Locate the cell with the specified text and output its (X, Y) center coordinate. 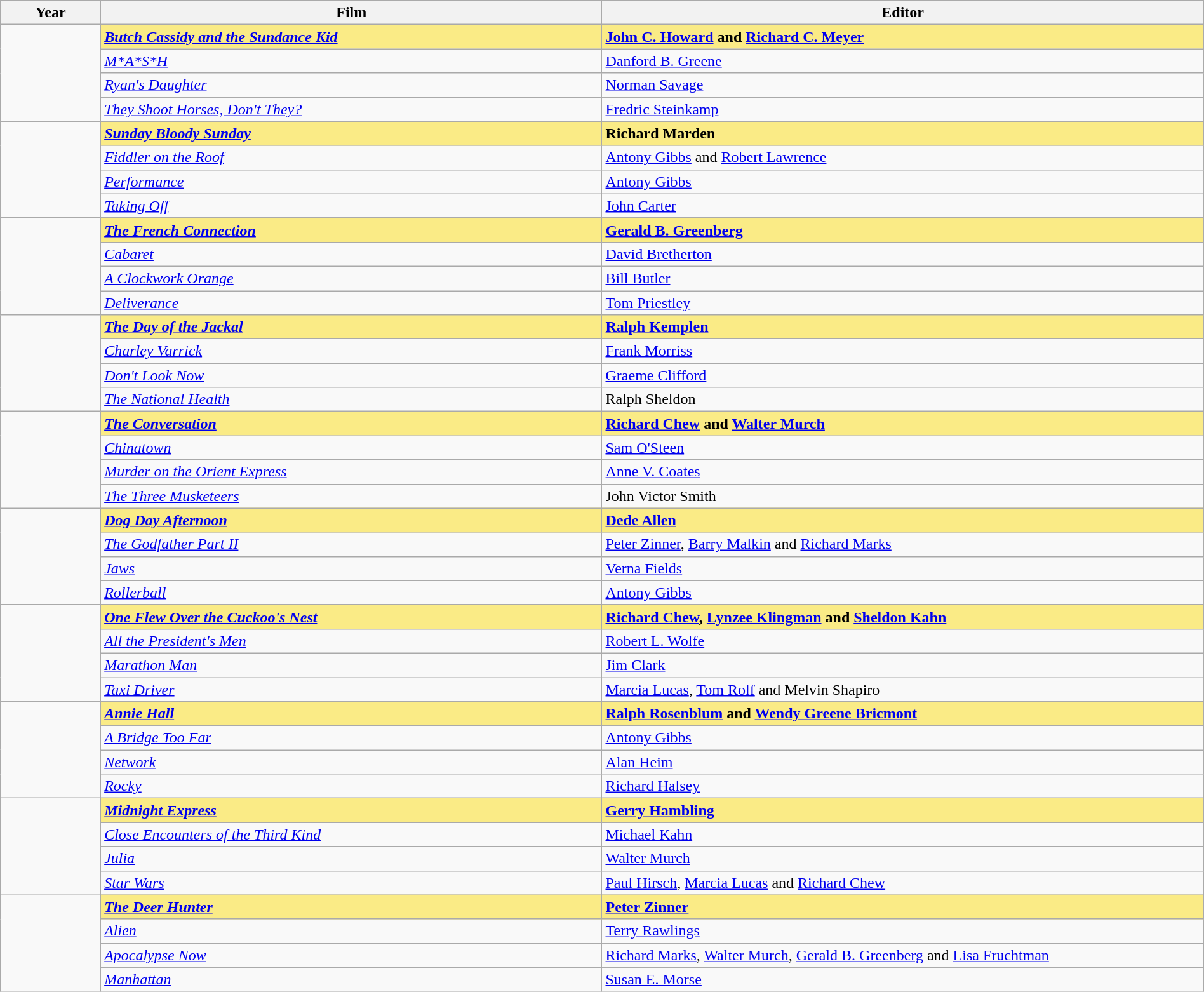
Editor (903, 13)
A Bridge Too Far (352, 738)
Film (352, 13)
Charley Varrick (352, 351)
The Day of the Jackal (352, 327)
Network (352, 762)
Verna Fields (903, 568)
Rollerball (352, 593)
The Deer Hunter (352, 907)
Don't Look Now (352, 375)
Apocalypse Now (352, 955)
Ralph Sheldon (903, 399)
The Three Musketeers (352, 496)
John Carter (903, 206)
Robert L. Wolfe (903, 641)
Murder on the Orient Express (352, 472)
They Shoot Horses, Don't They? (352, 109)
Ryan's Daughter (352, 85)
M*A*S*H (352, 61)
Peter Zinner, Barry Malkin and Richard Marks (903, 544)
David Bretherton (903, 254)
Dede Allen (903, 520)
Chinatown (352, 448)
Peter Zinner (903, 907)
Bill Butler (903, 278)
Richard Halsey (903, 786)
Alien (352, 931)
Michael Kahn (903, 834)
Frank Morriss (903, 351)
Julia (352, 859)
Year (51, 13)
Fiddler on the Roof (352, 158)
Ralph Kemplen (903, 327)
Anne V. Coates (903, 472)
Tom Priestley (903, 303)
All the President's Men (352, 641)
Ralph Rosenblum and Wendy Greene Bricmont (903, 714)
Annie Hall (352, 714)
Taxi Driver (352, 689)
Butch Cassidy and the Sundance Kid (352, 37)
Richard Chew, Lynzee Klingman and Sheldon Kahn (903, 617)
Close Encounters of the Third Kind (352, 834)
The Conversation (352, 424)
Fredric Steinkamp (903, 109)
Richard Chew and Walter Murch (903, 424)
Danford B. Greene (903, 61)
Sam O'Steen (903, 448)
The Godfather Part II (352, 544)
Jim Clark (903, 665)
Gerald B. Greenberg (903, 230)
Rocky (352, 786)
Antony Gibbs and Robert Lawrence (903, 158)
Walter Murch (903, 859)
Midnight Express (352, 810)
Susan E. Morse (903, 979)
One Flew Over the Cuckoo's Nest (352, 617)
Terry Rawlings (903, 931)
The French Connection (352, 230)
Taking Off (352, 206)
Cabaret (352, 254)
John C. Howard and Richard C. Meyer (903, 37)
Gerry Hambling (903, 810)
John Victor Smith (903, 496)
Jaws (352, 568)
Richard Marden (903, 133)
Dog Day Afternoon (352, 520)
Marathon Man (352, 665)
Performance (352, 182)
Alan Heim (903, 762)
Deliverance (352, 303)
Manhattan (352, 979)
Paul Hirsch, Marcia Lucas and Richard Chew (903, 883)
Richard Marks, Walter Murch, Gerald B. Greenberg and Lisa Fruchtman (903, 955)
The National Health (352, 399)
A Clockwork Orange (352, 278)
Norman Savage (903, 85)
Star Wars (352, 883)
Marcia Lucas, Tom Rolf and Melvin Shapiro (903, 689)
Sunday Bloody Sunday (352, 133)
Graeme Clifford (903, 375)
